Locate the cell with the specified text and output its [X, Y] center coordinate. 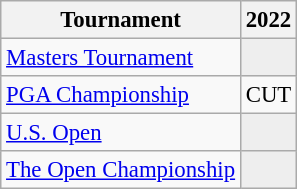
CUT [268, 95]
Tournament [121, 20]
Masters Tournament [121, 58]
PGA Championship [121, 95]
The Open Championship [121, 170]
2022 [268, 20]
U.S. Open [121, 133]
